Output the [X, Y] coordinate of the center of the cell containing the given text.  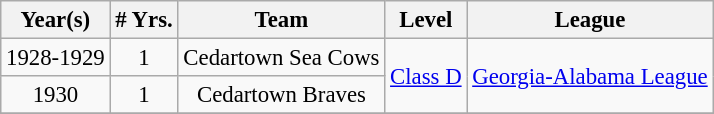
Georgia-Alabama League [590, 76]
Team [282, 20]
Class D [426, 76]
Year(s) [56, 20]
# Yrs. [144, 20]
Level [426, 20]
1928-1929 [56, 58]
Cedartown Braves [282, 95]
Cedartown Sea Cows [282, 58]
1930 [56, 95]
League [590, 20]
